Locate the cell with the specified text and output its [x, y] center coordinate. 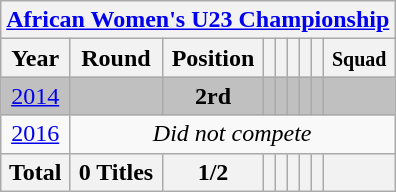
0 Titles [116, 172]
Position [213, 58]
Year [36, 58]
2016 [36, 134]
1/2 [213, 172]
Squad [360, 58]
Round [116, 58]
Did not compete [232, 134]
2rd [213, 96]
African Women's U23 Championship [198, 20]
2014 [36, 96]
Total [36, 172]
